From the cell containing the given text, extract its center point as [x, y] coordinate. 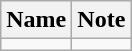
Name [36, 20]
Note [102, 20]
